Identify which cell holds the provided text, then report its [x, y] central coordinate. 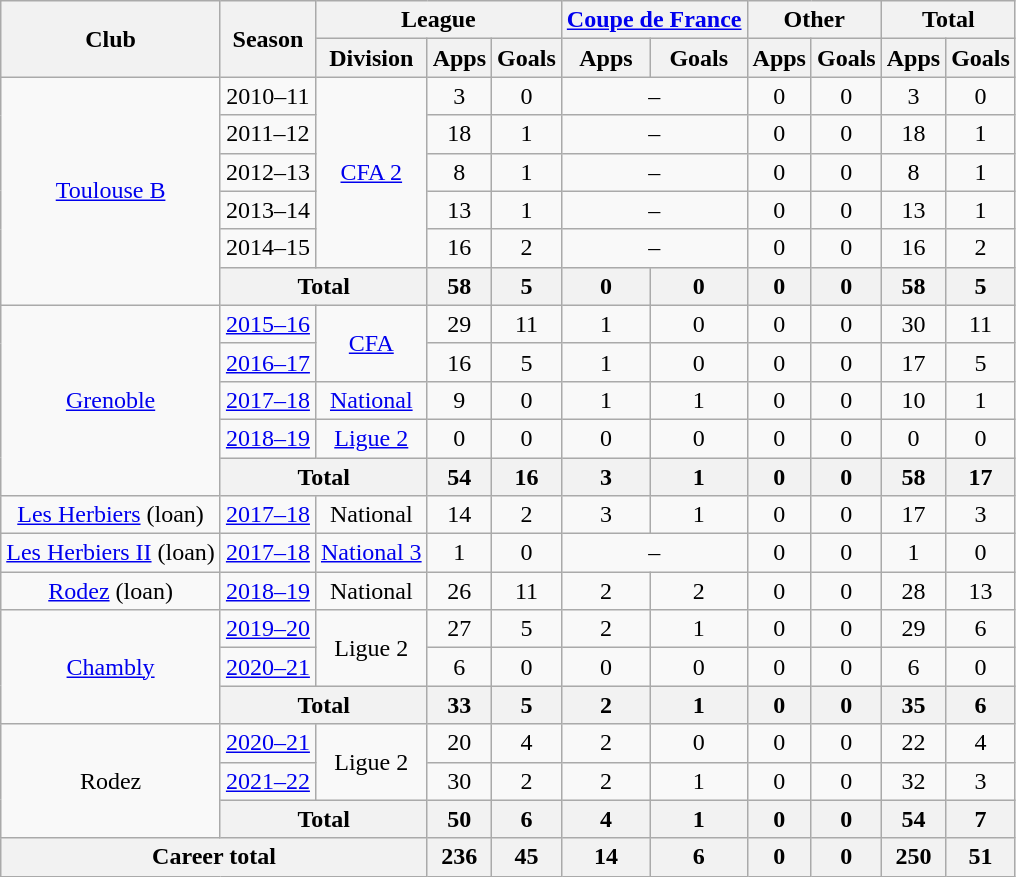
2011–12 [268, 134]
27 [459, 629]
Les Herbiers II (loan) [111, 553]
Other [814, 20]
26 [459, 591]
50 [459, 819]
National 3 [371, 553]
2012–13 [268, 172]
2015–16 [268, 324]
Club [111, 39]
28 [913, 591]
7 [981, 819]
51 [981, 857]
Season [268, 39]
Chambly [111, 667]
2021–22 [268, 781]
9 [459, 400]
20 [459, 743]
236 [459, 857]
22 [913, 743]
32 [913, 781]
2019–20 [268, 629]
League [438, 20]
Coupe de France [654, 20]
2010–11 [268, 96]
Grenoble [111, 400]
250 [913, 857]
45 [527, 857]
2013–14 [268, 210]
Rodez (loan) [111, 591]
CFA 2 [371, 172]
2014–15 [268, 248]
35 [913, 705]
Career total [214, 857]
33 [459, 705]
Toulouse B [111, 191]
Les Herbiers (loan) [111, 515]
2016–17 [268, 362]
Rodez [111, 781]
10 [913, 400]
CFA [371, 343]
Division [371, 58]
